For the text-containing cell, return its midpoint in [x, y] coordinate format. 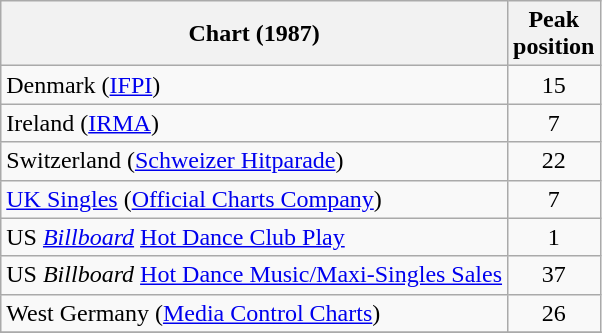
Denmark (IFPI) [254, 85]
Switzerland (Schweizer Hitparade) [254, 161]
UK Singles (Official Charts Company) [254, 199]
US Billboard Hot Dance Music/Maxi-Singles Sales [254, 275]
West Germany (Media Control Charts) [254, 313]
15 [554, 85]
Chart (1987) [254, 34]
US Billboard Hot Dance Club Play [254, 237]
Ireland (IRMA) [254, 123]
1 [554, 237]
37 [554, 275]
Peakposition [554, 34]
26 [554, 313]
22 [554, 161]
